Locate the cell with the specified text and output its (X, Y) center coordinate. 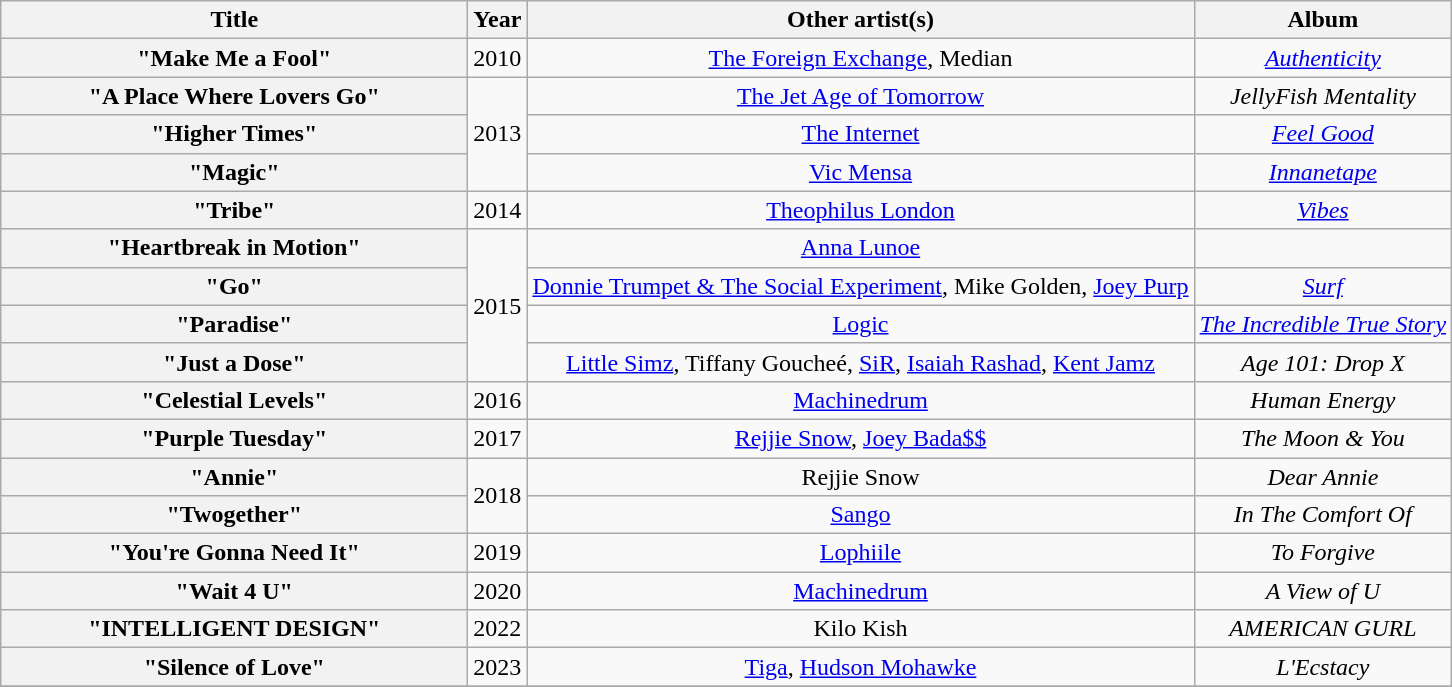
Anna Lunoe (860, 248)
2016 (498, 400)
The Foreign Exchange, Median (860, 58)
2018 (498, 496)
"A Place Where Lovers Go" (234, 96)
Rejjie Snow (860, 477)
2020 (498, 591)
Tiga, Hudson Mohawke (860, 667)
JellyFish Mentality (1322, 96)
2022 (498, 629)
"Heartbreak in Motion" (234, 248)
2019 (498, 553)
"INTELLIGENT DESIGN" (234, 629)
Logic (860, 324)
2023 (498, 667)
"Higher Times" (234, 134)
2010 (498, 58)
2014 (498, 210)
A View of U (1322, 591)
Rejjie Snow, Joey Bada$$ (860, 438)
Title (234, 20)
Album (1322, 20)
2017 (498, 438)
In The Comfort Of (1322, 515)
2013 (498, 134)
L'Ecstacy (1322, 667)
"Silence of Love" (234, 667)
The Internet (860, 134)
"Go" (234, 286)
Theophilus London (860, 210)
Year (498, 20)
"Twogether" (234, 515)
Innanetape (1322, 172)
Authenticity (1322, 58)
"Wait 4 U" (234, 591)
"You're Gonna Need It" (234, 553)
The Moon & You (1322, 438)
Little Simz, Tiffany Goucheé, SiR, Isaiah Rashad, Kent Jamz (860, 362)
Lophiile (860, 553)
Vic Mensa (860, 172)
"Tribe" (234, 210)
Other artist(s) (860, 20)
AMERICAN GURL (1322, 629)
The Incredible True Story (1322, 324)
To Forgive (1322, 553)
"Just a Dose" (234, 362)
2015 (498, 305)
Donnie Trumpet & The Social Experiment, Mike Golden, Joey Purp (860, 286)
Human Energy (1322, 400)
"Magic" (234, 172)
"Annie" (234, 477)
Age 101: Drop X (1322, 362)
Dear Annie (1322, 477)
Vibes (1322, 210)
Kilo Kish (860, 629)
Surf (1322, 286)
Feel Good (1322, 134)
Sango (860, 515)
The Jet Age of Tomorrow (860, 96)
"Celestial Levels" (234, 400)
"Purple Tuesday" (234, 438)
"Make Me a Fool" (234, 58)
"Paradise" (234, 324)
